Locate the cell with the specified text and output its (x, y) center coordinate. 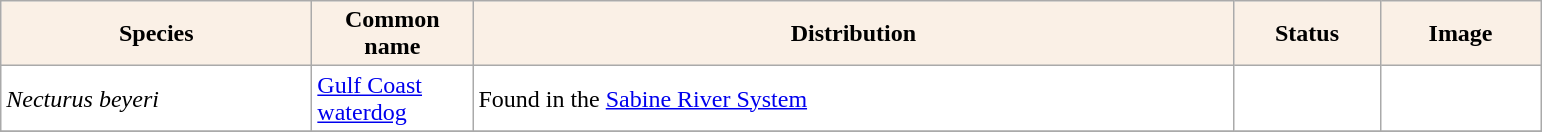
Image (1460, 34)
Found in the Sabine River System (854, 98)
Distribution (854, 34)
Status (1307, 34)
Common name (392, 34)
Gulf Coast waterdog (392, 98)
Species (156, 34)
Necturus beyeri (156, 98)
